Determine the (x, y) coordinate at the center of the cell enclosing the given text.  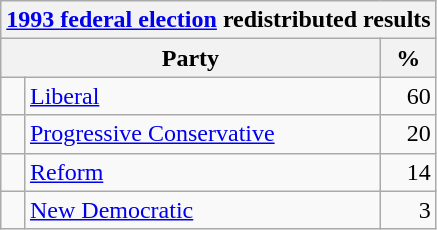
Progressive Conservative (202, 134)
Party (190, 58)
60 (408, 96)
1993 federal election redistributed results (218, 20)
Reform (202, 172)
New Democratic (202, 210)
20 (408, 134)
Liberal (202, 96)
3 (408, 210)
% (408, 58)
14 (408, 172)
